Pinpoint the cell where the given text exists, returning its (x, y) midpoint coordinate. 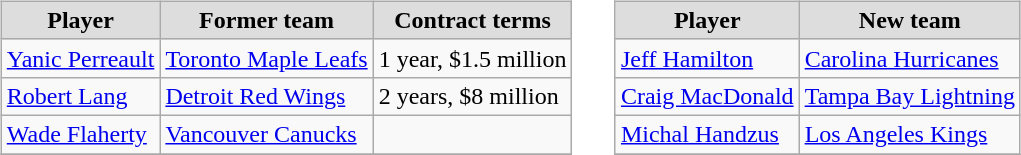
Craig MacDonald (707, 96)
2 years, $8 million (472, 96)
Los Angeles Kings (910, 134)
Carolina Hurricanes (910, 58)
1 year, $1.5 million (472, 58)
New team (910, 20)
Robert Lang (80, 96)
Detroit Red Wings (266, 96)
Former team (266, 20)
Michal Handzus (707, 134)
Jeff Hamilton (707, 58)
Tampa Bay Lightning (910, 96)
Yanic Perreault (80, 58)
Toronto Maple Leafs (266, 58)
Contract terms (472, 20)
Vancouver Canucks (266, 134)
Wade Flaherty (80, 134)
